Return the (x, y) coordinate for the center point of the cell that contains the specified text.  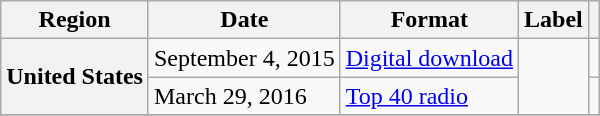
United States (75, 77)
Label (554, 20)
September 4, 2015 (244, 58)
Digital download (429, 58)
Top 40 radio (429, 96)
March 29, 2016 (244, 96)
Region (75, 20)
Date (244, 20)
Format (429, 20)
